Identify which cell holds the provided text, then report its [x, y] central coordinate. 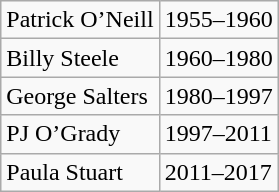
PJ O’Grady [80, 134]
1980–1997 [218, 96]
Billy Steele [80, 58]
Patrick O’Neill [80, 20]
George Salters [80, 96]
Paula Stuart [80, 172]
1997–2011 [218, 134]
2011–2017 [218, 172]
1960–1980 [218, 58]
1955–1960 [218, 20]
